Return the [x, y] coordinate for the center point of the cell that contains the specified text.  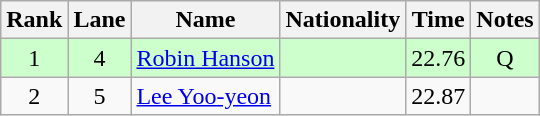
Q [505, 58]
Robin Hanson [206, 58]
22.76 [438, 58]
Time [438, 20]
Name [206, 20]
5 [100, 96]
1 [34, 58]
4 [100, 58]
Rank [34, 20]
Lee Yoo-yeon [206, 96]
Notes [505, 20]
22.87 [438, 96]
Nationality [343, 20]
2 [34, 96]
Lane [100, 20]
